Extract the [x, y] coordinate from the center of the cell holding the provided text.  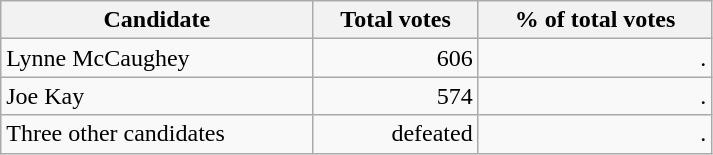
606 [396, 58]
Total votes [396, 20]
Lynne McCaughey [157, 58]
% of total votes [595, 20]
Joe Kay [157, 96]
574 [396, 96]
Three other candidates [157, 134]
defeated [396, 134]
Candidate [157, 20]
